Detect which cell encompasses the target text, then output its [X, Y] center coordinate. 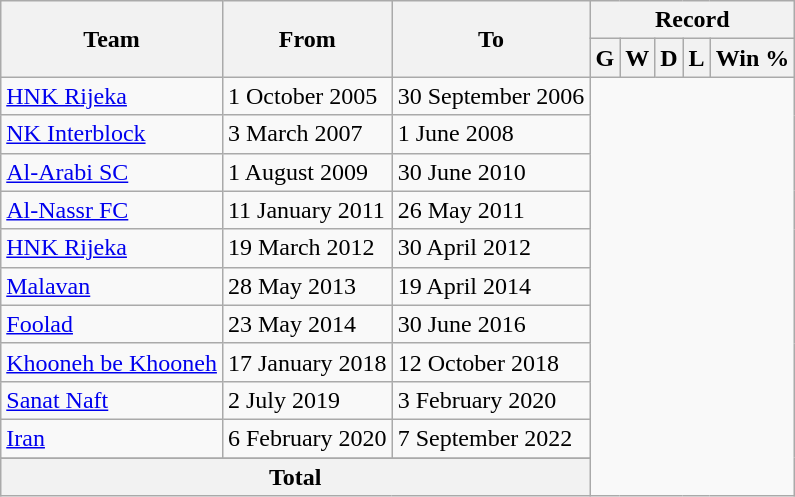
Khooneh be Khooneh [112, 362]
To [491, 39]
Record [692, 20]
1 June 2008 [491, 134]
Al-Nassr FC [112, 210]
From [307, 39]
G [605, 58]
17 January 2018 [307, 362]
7 September 2022 [491, 438]
26 May 2011 [491, 210]
Malavan [112, 286]
Foolad [112, 324]
6 February 2020 [307, 438]
2 July 2019 [307, 400]
11 January 2011 [307, 210]
1 October 2005 [307, 96]
30 April 2012 [491, 248]
19 April 2014 [491, 286]
1 August 2009 [307, 172]
30 June 2016 [491, 324]
12 October 2018 [491, 362]
30 June 2010 [491, 172]
W [638, 58]
Win % [752, 58]
Total [296, 477]
Iran [112, 438]
Al-Arabi SC [112, 172]
D [669, 58]
3 February 2020 [491, 400]
19 March 2012 [307, 248]
3 March 2007 [307, 134]
28 May 2013 [307, 286]
L [696, 58]
23 May 2014 [307, 324]
30 September 2006 [491, 96]
Team [112, 39]
NK Interblock [112, 134]
Sanat Naft [112, 400]
